Extract the (x, y) coordinate from the center of the cell holding the provided text.  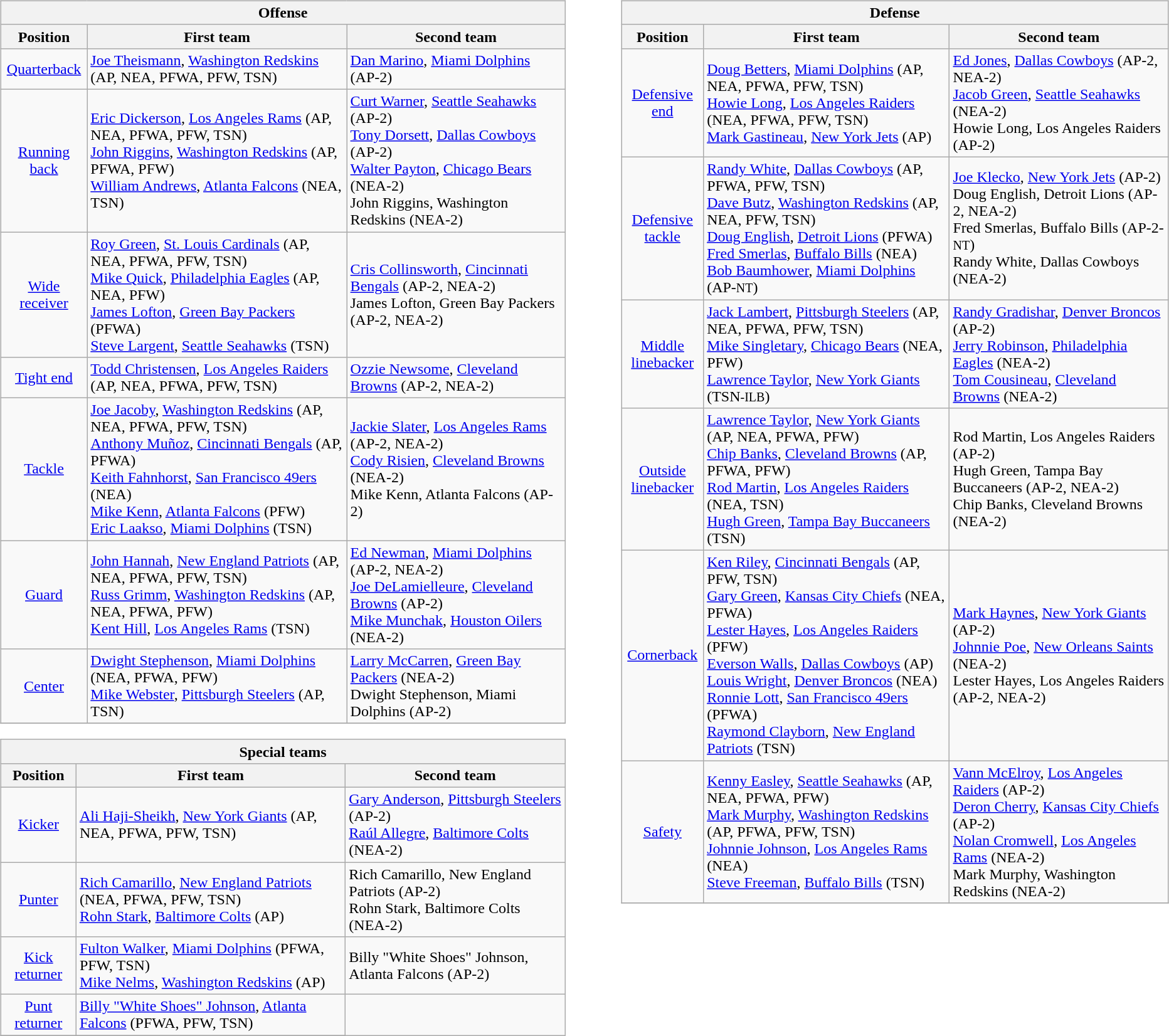
Larry McCarren, Green Bay Packers (NEA-2) Dwight Stephenson, Miami Dolphins (AP-2) (456, 686)
Outside linebacker (662, 479)
John Hannah, New England Patriots (AP, NEA, PFWA, PFW, TSN) Russ Grimm, Washington Redskins (AP, NEA, PFWA, PFW) Kent Hill, Los Angeles Rams (TSN) (217, 595)
Dan Marino, Miami Dolphins (AP-2) (456, 69)
Defensive tackle (662, 228)
Mark Haynes, New York Giants (AP-2) Johnnie Poe, New Orleans Saints (NEA-2) Lester Hayes, Los Angeles Raiders (AP-2, NEA-2) (1059, 656)
Special teams (283, 751)
Kick returner (38, 966)
Ali Haji-Sheikh, New York Giants (AP, NEA, PFWA, PFW, TSN) (211, 824)
Quarterback (44, 69)
Rod Martin, Los Angeles Raiders (AP-2) Hugh Green, Tampa Bay Buccaneers (AP-2, NEA-2) Chip Banks, Cleveland Browns (NEA-2) (1059, 479)
Dwight Stephenson, Miami Dolphins (NEA, PFWA, PFW) Mike Webster, Pittsburgh Steelers (AP, TSN) (217, 686)
Ed Jones, Dallas Cowboys (AP-2, NEA-2) Jacob Green, Seattle Seahawks (NEA-2) Howie Long, Los Angeles Raiders (AP-2) (1059, 103)
Safety (662, 832)
Billy "White Shoes" Johnson, Atlanta Falcons (AP-2) (455, 966)
Wide receiver (44, 295)
Center (44, 686)
Ozzie Newsome, Cleveland Browns (AP-2, NEA-2) (456, 378)
Middle linebacker (662, 354)
Cris Collinsworth, Cincinnati Bengals (AP-2, NEA-2) James Lofton, Green Bay Packers (AP-2, NEA-2) (456, 295)
Gary Anderson, Pittsburgh Steelers (AP-2) Raúl Allegre, Baltimore Colts (NEA-2) (455, 824)
Running back (44, 161)
Defensive end (662, 103)
Punter (38, 899)
Todd Christensen, Los Angeles Raiders (AP, NEA, PFWA, PFW, TSN) (217, 378)
Defense (895, 13)
Rich Camarillo, New England Patriots (AP-2) Rohn Stark, Baltimore Colts (NEA-2) (455, 899)
Jackie Slater, Los Angeles Rams (AP-2, NEA-2) Cody Risien, Cleveland Browns (NEA-2) Mike Kenn, Atlanta Falcons (AP-2) (456, 469)
Tackle (44, 469)
Joe Klecko, New York Jets (AP-2) Doug English, Detroit Lions (AP-2, NEA-2) Fred Smerlas, Buffalo Bills (AP-2-NT) Randy White, Dallas Cowboys (NEA-2) (1059, 228)
Ed Newman, Miami Dolphins (AP-2, NEA-2) Joe DeLamielleure, Cleveland Browns (AP-2)Mike Munchak, Houston Oilers (NEA-2) (456, 595)
Fulton Walker, Miami Dolphins (PFWA, PFW, TSN) Mike Nelms, Washington Redskins (AP) (211, 966)
Rich Camarillo, New England Patriots (NEA, PFWA, PFW, TSN) Rohn Stark, Baltimore Colts (AP) (211, 899)
Cornerback (662, 656)
Tight end (44, 378)
Kicker (38, 824)
Punt returner (38, 1015)
Doug Betters, Miami Dolphins (AP, NEA, PFWA, PFW, TSN) Howie Long, Los Angeles Raiders (NEA, PFWA, PFW, TSN) Mark Gastineau, New York Jets (AP) (827, 103)
Billy "White Shoes" Johnson, Atlanta Falcons (PFWA, PFW, TSN) (211, 1015)
Offense (283, 13)
Guard (44, 595)
Joe Theismann, Washington Redskins (AP, NEA, PFWA, PFW, TSN) (217, 69)
Randy Gradishar, Denver Broncos (AP-2)Jerry Robinson, Philadelphia Eagles (NEA-2) Tom Cousineau, Cleveland Browns (NEA-2) (1059, 354)
Jack Lambert, Pittsburgh Steelers (AP, NEA, PFWA, PFW, TSN)Mike Singletary, Chicago Bears (NEA, PFW)Lawrence Taylor, New York Giants (TSN-ILB) (827, 354)
